Identify which cell holds the provided text, then report its (X, Y) central coordinate. 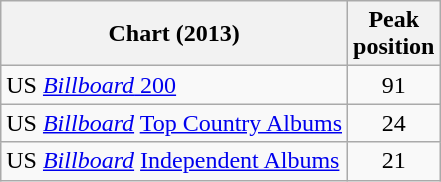
24 (394, 123)
US Billboard 200 (174, 85)
Peakposition (394, 34)
21 (394, 161)
Chart (2013) (174, 34)
91 (394, 85)
US Billboard Top Country Albums (174, 123)
US Billboard Independent Albums (174, 161)
